Locate the cell with the specified text and output its (X, Y) center coordinate. 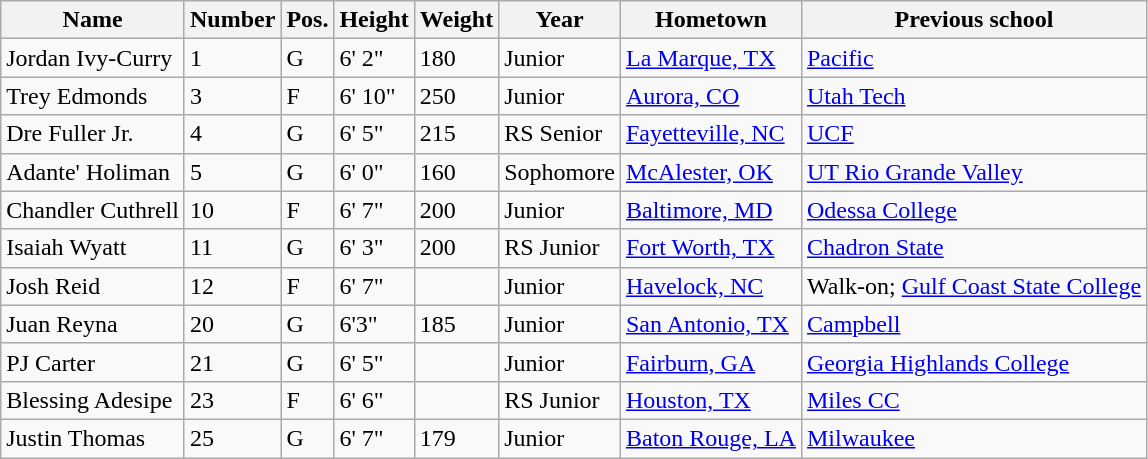
10 (232, 210)
Baltimore, MD (710, 210)
Fort Worth, TX (710, 248)
Georgia Highlands College (974, 362)
215 (456, 134)
UCF (974, 134)
Milwaukee (974, 438)
Pos. (308, 20)
La Marque, TX (710, 58)
PJ Carter (93, 362)
6' 6" (374, 400)
4 (232, 134)
Fayetteville, NC (710, 134)
Houston, TX (710, 400)
Justin Thomas (93, 438)
5 (232, 172)
21 (232, 362)
Utah Tech (974, 96)
Weight (456, 20)
6' 10" (374, 96)
20 (232, 324)
Campbell (974, 324)
12 (232, 286)
Isaiah Wyatt (93, 248)
Dre Fuller Jr. (93, 134)
Adante' Holiman (93, 172)
Sophomore (560, 172)
Trey Edmonds (93, 96)
160 (456, 172)
6'3" (374, 324)
3 (232, 96)
Chandler Cuthrell (93, 210)
Hometown (710, 20)
McAlester, OK (710, 172)
6' 0" (374, 172)
Chadron State (974, 248)
Aurora, CO (710, 96)
RS Senior (560, 134)
11 (232, 248)
Year (560, 20)
Josh Reid (93, 286)
179 (456, 438)
23 (232, 400)
Jordan Ivy-Curry (93, 58)
Baton Rouge, LA (710, 438)
Previous school (974, 20)
Miles CC (974, 400)
Havelock, NC (710, 286)
250 (456, 96)
Blessing Adesipe (93, 400)
6' 2" (374, 58)
UT Rio Grande Valley (974, 172)
Juan Reyna (93, 324)
Pacific (974, 58)
25 (232, 438)
6' 3" (374, 248)
Height (374, 20)
Odessa College (974, 210)
185 (456, 324)
180 (456, 58)
Number (232, 20)
Name (93, 20)
Walk-on; Gulf Coast State College (974, 286)
Fairburn, GA (710, 362)
1 (232, 58)
San Antonio, TX (710, 324)
